Capture the cell that displays the provided text and extract its [x, y] central coordinate. 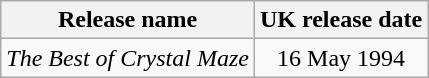
Release name [128, 20]
The Best of Crystal Maze [128, 58]
16 May 1994 [340, 58]
UK release date [340, 20]
